Determine the [x, y] coordinate at the center of the cell enclosing the given text.  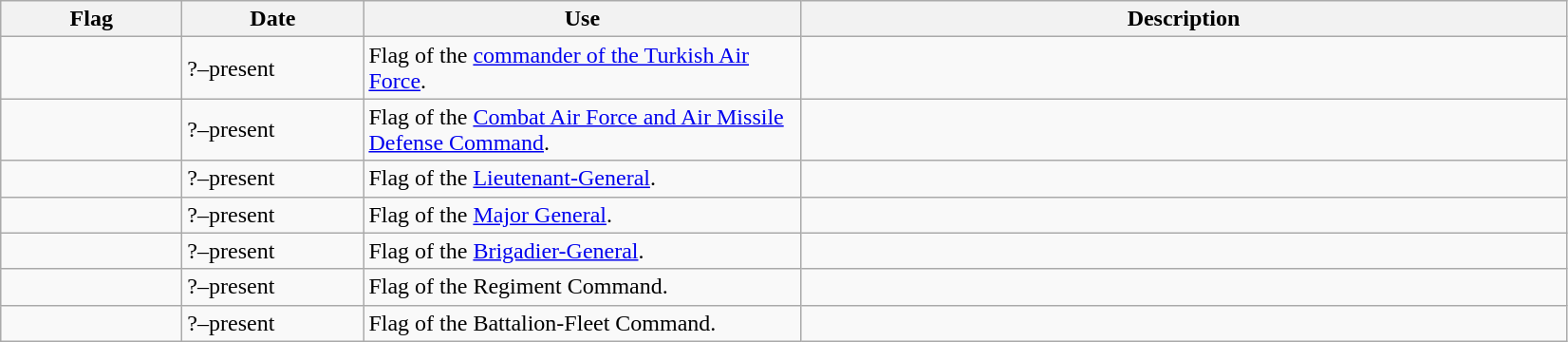
Use [583, 19]
Description [1184, 19]
Flag of the Major General. [583, 215]
Flag of the Combat Air Force and Air Missile Defense Command. [583, 129]
Flag of the commander of the Turkish Air Force. [583, 68]
Flag of the Lieutenant-General. [583, 179]
Date [273, 19]
Flag [91, 19]
Flag of the Battalion-Fleet Command. [583, 323]
Flag of the Brigadier-General. [583, 251]
Flag of the Regiment Command. [583, 287]
